Find where the given text appears and provide that cell's center as (x, y) coordinate. 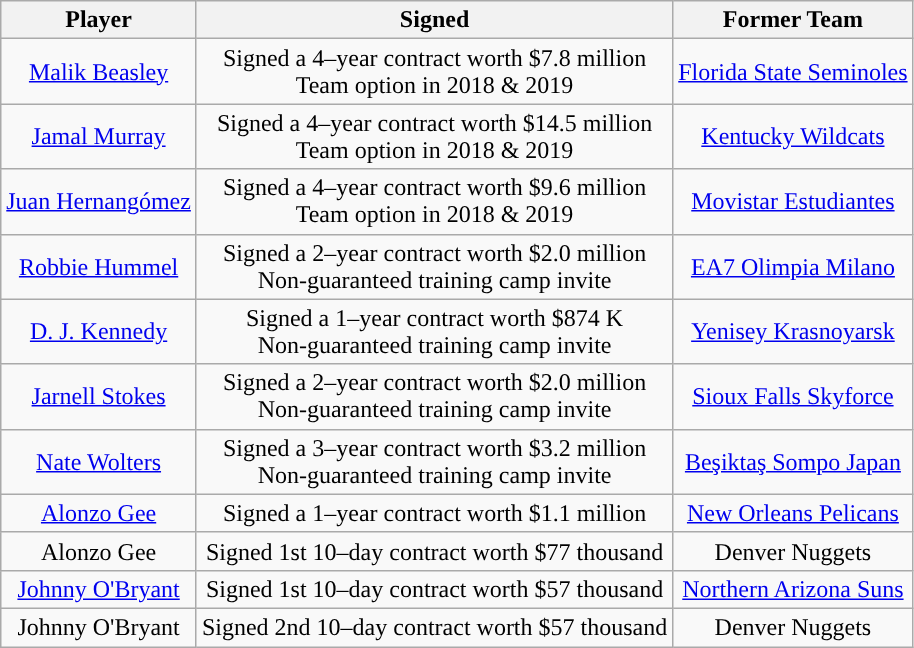
Signed a 1–year contract worth $1.1 million (434, 513)
Kentucky Wildcats (793, 136)
Robbie Hummel (99, 266)
Signed a 4–year contract worth $9.6 millionTeam option in 2018 & 2019 (434, 202)
Movistar Estudiantes (793, 202)
Player (99, 20)
Beşiktaş Sompo Japan (793, 462)
Florida State Seminoles (793, 72)
D. J. Kennedy (99, 332)
Juan Hernangómez (99, 202)
Former Team (793, 20)
EA7 Olimpia Milano (793, 266)
Malik Beasley (99, 72)
Signed a 3–year contract worth $3.2 millionNon-guaranteed training camp invite (434, 462)
Signed a 1–year contract worth $874 KNon-guaranteed training camp invite (434, 332)
Signed (434, 20)
Northern Arizona Suns (793, 589)
New Orleans Pelicans (793, 513)
Signed a 4–year contract worth $7.8 millionTeam option in 2018 & 2019 (434, 72)
Signed 2nd 10–day contract worth $57 thousand (434, 627)
Yenisey Krasnoyarsk (793, 332)
Nate Wolters (99, 462)
Signed 1st 10–day contract worth $77 thousand (434, 551)
Sioux Falls Skyforce (793, 396)
Signed a 4–year contract worth $14.5 millionTeam option in 2018 & 2019 (434, 136)
Signed 1st 10–day contract worth $57 thousand (434, 589)
Jamal Murray (99, 136)
Jarnell Stokes (99, 396)
